Capture the cell that displays the provided text and extract its (X, Y) central coordinate. 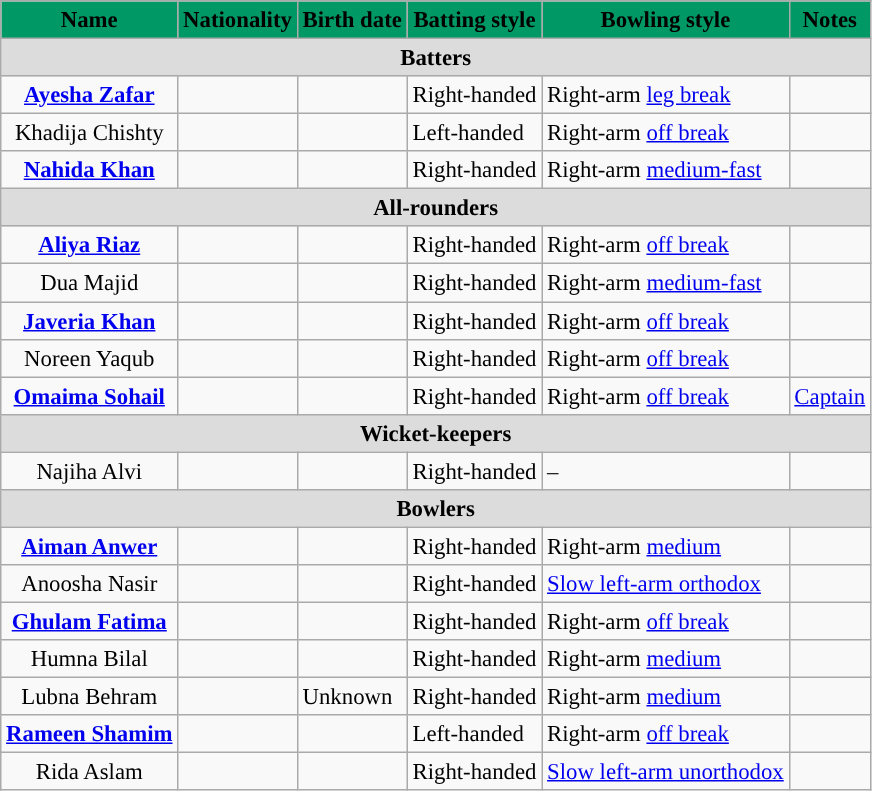
Khadija Chishty (90, 133)
Aliya Riaz (90, 245)
Humna Bilal (90, 659)
– (666, 471)
Batting style (474, 20)
Slow left-arm orthodox (666, 584)
Anoosha Nasir (90, 584)
Bowling style (666, 20)
Ghulam Fatima (90, 621)
Wicket-keepers (436, 433)
Aiman Anwer (90, 546)
Nahida Khan (90, 170)
Omaima Sohail (90, 396)
All-rounders (436, 208)
Captain (830, 396)
Birth date (352, 20)
Name (90, 20)
Right-arm leg break (666, 95)
Javeria Khan (90, 321)
Ayesha Zafar (90, 95)
Unknown (352, 697)
Nationality (238, 20)
Noreen Yaqub (90, 358)
Lubna Behram (90, 697)
Najiha Alvi (90, 471)
Rida Aslam (90, 772)
Notes (830, 20)
Dua Majid (90, 283)
Slow left-arm unorthodox (666, 772)
Bowlers (436, 509)
Rameen Shamim (90, 734)
Batters (436, 58)
